Return the (x, y) coordinate for the center point of the cell that contains the specified text.  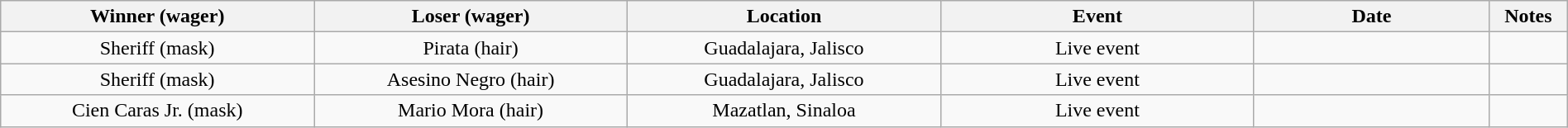
Date (1371, 17)
Mazatlan, Sinaloa (784, 111)
Winner (wager) (157, 17)
Asesino Negro (hair) (471, 79)
Location (784, 17)
Pirata (hair) (471, 48)
Event (1097, 17)
Notes (1528, 17)
Mario Mora (hair) (471, 111)
Loser (wager) (471, 17)
Cien Caras Jr. (mask) (157, 111)
